Extract the (X, Y) coordinate from the center of the cell holding the provided text.  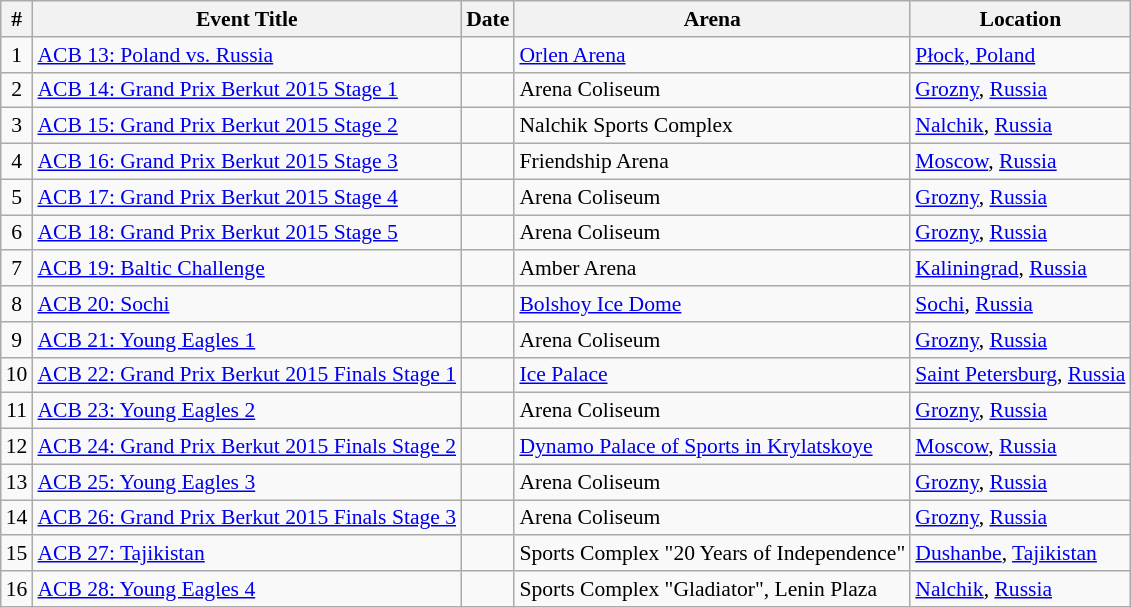
ACB 14: Grand Prix Berkut 2015 Stage 1 (246, 90)
7 (17, 269)
3 (17, 126)
13 (17, 482)
12 (17, 447)
2 (17, 90)
ACB 13: Poland vs. Russia (246, 55)
ACB 25: Young Eagles 3 (246, 482)
11 (17, 411)
ACB 16: Grand Prix Berkut 2015 Stage 3 (246, 162)
Event Title (246, 19)
Płock, Poland (1020, 55)
ACB 26: Grand Prix Berkut 2015 Finals Stage 3 (246, 518)
Location (1020, 19)
Sports Complex "20 Years of Independence" (712, 554)
Bolshoy Ice Dome (712, 304)
Kaliningrad, Russia (1020, 269)
Sochi, Russia (1020, 304)
ACB 19: Baltic Challenge (246, 269)
Amber Arena (712, 269)
ACB 24: Grand Prix Berkut 2015 Finals Stage 2 (246, 447)
8 (17, 304)
ACB 18: Grand Prix Berkut 2015 Stage 5 (246, 233)
# (17, 19)
ACB 17: Grand Prix Berkut 2015 Stage 4 (246, 197)
9 (17, 340)
5 (17, 197)
ACB 20: Sochi (246, 304)
Saint Petersburg, Russia (1020, 375)
Dushanbe, Tajikistan (1020, 554)
Date (488, 19)
Arena (712, 19)
ACB 23: Young Eagles 2 (246, 411)
6 (17, 233)
10 (17, 375)
15 (17, 554)
Nalchik Sports Complex (712, 126)
ACB 21: Young Eagles 1 (246, 340)
Ice Palace (712, 375)
16 (17, 589)
Dynamo Palace of Sports in Krylatskoye (712, 447)
1 (17, 55)
ACB 27: Tajikistan (246, 554)
ACB 28: Young Eagles 4 (246, 589)
Orlen Arena (712, 55)
14 (17, 518)
Sports Complex "Gladiator", Lenin Plaza (712, 589)
ACB 15: Grand Prix Berkut 2015 Stage 2 (246, 126)
4 (17, 162)
Friendship Arena (712, 162)
ACB 22: Grand Prix Berkut 2015 Finals Stage 1 (246, 375)
